Return (x, y) of the center of cell containing provided text 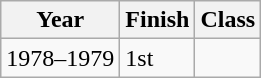
Year (60, 20)
Finish (158, 20)
Class (228, 20)
1978–1979 (60, 58)
1st (158, 58)
